Identify which cell holds the provided text, then report its (x, y) central coordinate. 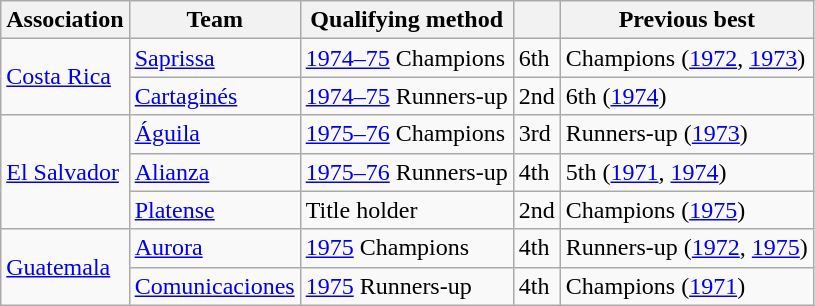
Runners-up (1972, 1975) (686, 248)
Qualifying method (406, 20)
5th (1971, 1974) (686, 172)
1975–76 Champions (406, 134)
Alianza (214, 172)
Runners-up (1973) (686, 134)
1974–75 Runners-up (406, 96)
Previous best (686, 20)
Costa Rica (65, 77)
Saprissa (214, 58)
1974–75 Champions (406, 58)
Águila (214, 134)
Guatemala (65, 267)
1975 Champions (406, 248)
Title holder (406, 210)
Platense (214, 210)
Association (65, 20)
Team (214, 20)
3rd (536, 134)
1975 Runners-up (406, 286)
Champions (1972, 1973) (686, 58)
El Salvador (65, 172)
Comunicaciones (214, 286)
Champions (1971) (686, 286)
Aurora (214, 248)
Cartaginés (214, 96)
1975–76 Runners-up (406, 172)
Champions (1975) (686, 210)
6th (1974) (686, 96)
6th (536, 58)
